For the text-containing cell, return its midpoint in [X, Y] coordinate format. 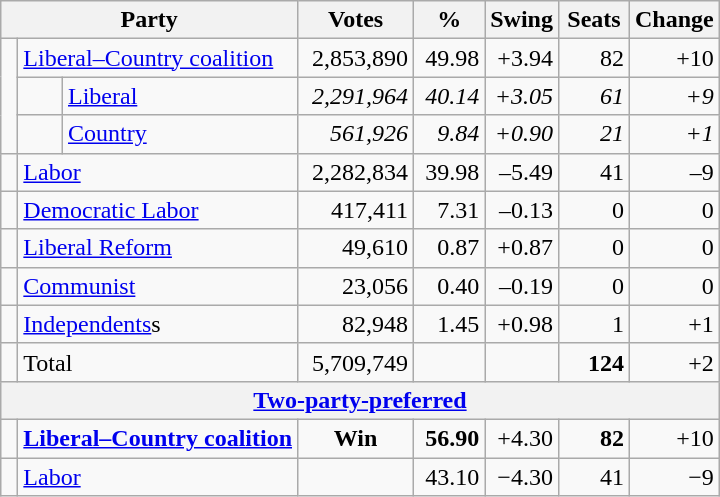
% [450, 20]
417,411 [356, 210]
Win [356, 438]
39.98 [450, 172]
0.40 [450, 286]
7.31 [450, 210]
−9 [674, 477]
2,282,834 [356, 172]
Liberal [180, 96]
–9 [674, 172]
1.45 [450, 324]
+4.30 [522, 438]
Liberal Reform [158, 248]
9.84 [450, 134]
61 [594, 96]
+0.98 [522, 324]
21 [594, 134]
+9 [674, 96]
5,709,749 [356, 362]
2,853,890 [356, 58]
Total [158, 362]
–5.49 [522, 172]
43.10 [450, 477]
Communist [158, 286]
Party [150, 20]
Country [180, 134]
23,056 [356, 286]
Votes [356, 20]
Democratic Labor [158, 210]
+0.90 [522, 134]
Swing [522, 20]
Seats [594, 20]
40.14 [450, 96]
−4.30 [522, 477]
Two-party-preferred [360, 400]
+3.94 [522, 58]
49,610 [356, 248]
82,948 [356, 324]
1 [594, 324]
49.98 [450, 58]
56.90 [450, 438]
Independentss [158, 324]
+3.05 [522, 96]
124 [594, 362]
–0.19 [522, 286]
–0.13 [522, 210]
0.87 [450, 248]
+2 [674, 362]
2,291,964 [356, 96]
Change [674, 20]
+0.87 [522, 248]
561,926 [356, 134]
